Search for the cell housing the specified text and yield its [X, Y] center coordinate. 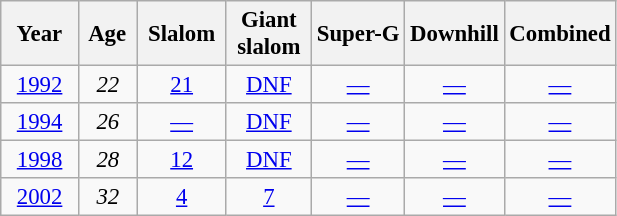
Giant slalom [268, 34]
12 [182, 160]
Age [108, 34]
Downhill [454, 34]
28 [108, 160]
32 [108, 197]
Slalom [182, 34]
22 [108, 85]
1992 [40, 85]
1998 [40, 160]
21 [182, 85]
1994 [40, 122]
Combined [560, 34]
4 [182, 197]
7 [268, 197]
Super-G [358, 34]
Year [40, 34]
26 [108, 122]
2002 [40, 197]
